From the cell containing the given text, extract its center point as [x, y] coordinate. 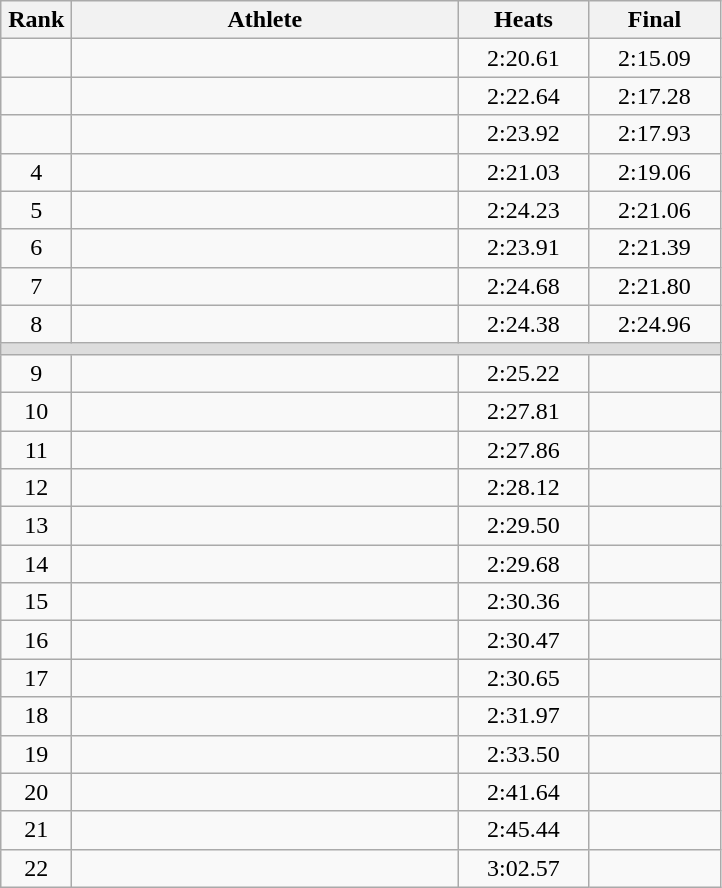
9 [36, 373]
17 [36, 678]
2:21.03 [524, 172]
2:21.06 [654, 210]
13 [36, 526]
7 [36, 286]
2:30.65 [524, 678]
2:30.36 [524, 602]
2:31.97 [524, 716]
2:24.96 [654, 324]
5 [36, 210]
2:24.68 [524, 286]
2:29.50 [524, 526]
18 [36, 716]
4 [36, 172]
2:22.64 [524, 96]
2:41.64 [524, 792]
6 [36, 248]
2:25.22 [524, 373]
2:17.93 [654, 134]
2:20.61 [524, 58]
2:19.06 [654, 172]
2:21.39 [654, 248]
2:23.91 [524, 248]
2:21.80 [654, 286]
2:45.44 [524, 830]
19 [36, 754]
3:02.57 [524, 868]
2:30.47 [524, 640]
10 [36, 411]
2:27.81 [524, 411]
2:15.09 [654, 58]
8 [36, 324]
2:28.12 [524, 488]
2:23.92 [524, 134]
2:33.50 [524, 754]
2:17.28 [654, 96]
Heats [524, 20]
2:27.86 [524, 449]
2:24.38 [524, 324]
Final [654, 20]
14 [36, 564]
2:29.68 [524, 564]
12 [36, 488]
2:24.23 [524, 210]
Rank [36, 20]
16 [36, 640]
15 [36, 602]
21 [36, 830]
Athlete [265, 20]
11 [36, 449]
22 [36, 868]
20 [36, 792]
